Provide the (x, y) coordinate of the cell's center where the given text is located.  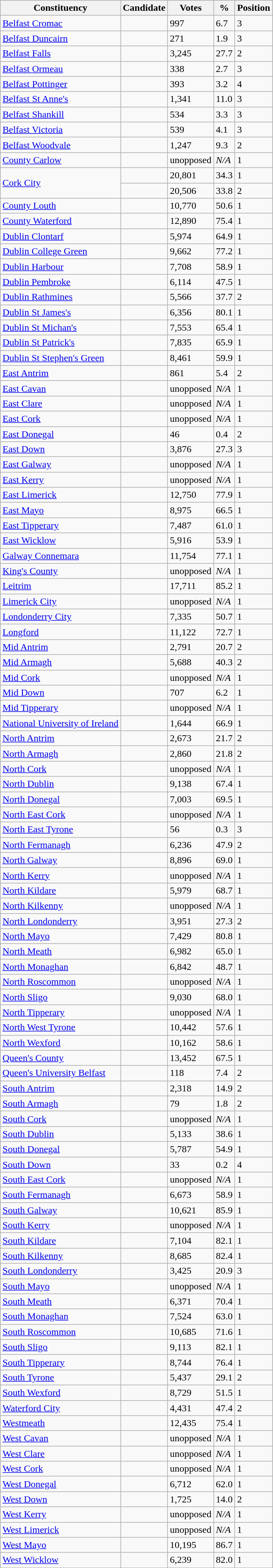
34.3 (225, 175)
South Kerry (61, 1225)
5,916 (190, 541)
0.3 (225, 830)
1,644 (190, 723)
Cork City (61, 183)
South Tipperary (61, 1362)
5,133 (190, 1134)
North Armagh (61, 754)
47.5 (225, 282)
Candidate (144, 8)
38.6 (225, 1134)
Limerick City (61, 601)
North East Cork (61, 814)
77.2 (225, 251)
6,842 (190, 967)
East Galway (61, 465)
861 (190, 373)
80.8 (225, 936)
7,335 (190, 616)
Belfast Cromac (61, 23)
North East Tyrone (61, 830)
South Roscommon (61, 1332)
West Down (61, 1499)
393 (190, 84)
70.4 (225, 1301)
Votes (190, 8)
76.4 (225, 1362)
9,662 (190, 251)
Dublin Harbour (61, 267)
East Cork (61, 419)
8,461 (190, 358)
3.2 (225, 84)
Dublin Rathmines (61, 297)
64.9 (225, 236)
50.7 (225, 616)
10,770 (190, 206)
10,621 (190, 1210)
14.0 (225, 1499)
Belfast St Anne's (61, 99)
East Clare (61, 403)
7,524 (190, 1317)
27.7 (225, 54)
South Dublin (61, 1134)
South Cork (61, 1119)
54.9 (225, 1149)
85.9 (225, 1210)
Belfast Duncairn (61, 38)
South Wexford (61, 1392)
West Limerick (61, 1530)
Mid Cork (61, 678)
79 (190, 1103)
North Tipperary (61, 1012)
20,506 (190, 191)
North Sligo (61, 997)
10,442 (190, 1027)
County Waterford (61, 221)
West Donegal (61, 1484)
National University of Ireland (61, 723)
7,708 (190, 267)
8,729 (190, 1392)
707 (190, 693)
South Meath (61, 1301)
539 (190, 130)
10,685 (190, 1332)
Dublin College Green (61, 251)
21.7 (225, 738)
North Monaghan (61, 967)
5,688 (190, 662)
North Kildare (61, 890)
Constituency (61, 8)
77.9 (225, 495)
47.9 (225, 845)
Westmeath (61, 1423)
7,104 (190, 1241)
Mid Antrim (61, 647)
338 (190, 69)
271 (190, 38)
1,247 (190, 145)
Dublin St Patrick's (61, 343)
7.4 (225, 1073)
County Carlow (61, 160)
Queen's County (61, 1058)
62.0 (225, 1484)
County Louth (61, 206)
0.4 (225, 434)
67.5 (225, 1058)
2,791 (190, 647)
48.7 (225, 967)
12,435 (190, 1423)
4.1 (225, 130)
South Tyrone (61, 1377)
12,750 (190, 495)
4,431 (190, 1408)
68.0 (225, 997)
North Antrim (61, 738)
65.9 (225, 343)
66.5 (225, 510)
King's County (61, 571)
2,318 (190, 1088)
534 (190, 114)
9.3 (225, 145)
20,801 (190, 175)
6.2 (225, 693)
East Antrim (61, 373)
North West Tyrone (61, 1027)
South Kilkenny (61, 1256)
5.4 (225, 373)
6,236 (190, 845)
51.5 (225, 1392)
69.5 (225, 799)
North Roscommon (61, 982)
80.1 (225, 312)
71.6 (225, 1332)
South Down (61, 1165)
1.9 (225, 38)
69.0 (225, 860)
8,975 (190, 510)
7,429 (190, 936)
Position (254, 8)
58.6 (225, 1043)
6,673 (190, 1195)
Mid Down (61, 693)
Belfast Falls (61, 54)
West Mayo (61, 1545)
8,744 (190, 1362)
67.4 (225, 784)
82.0 (225, 1560)
North Donegal (61, 799)
3,876 (190, 449)
North Kilkenny (61, 906)
6,239 (190, 1560)
Waterford City (61, 1408)
South Donegal (61, 1149)
50.6 (225, 206)
17,711 (190, 586)
10,162 (190, 1043)
South Londonderry (61, 1271)
North Cork (61, 769)
3,951 (190, 921)
East Tipperary (61, 525)
56 (190, 830)
2,860 (190, 754)
Queen's University Belfast (61, 1073)
9,030 (190, 997)
7,553 (190, 327)
20.9 (225, 1271)
Londonderry City (61, 616)
6,114 (190, 282)
997 (190, 23)
East Donegal (61, 434)
6,356 (190, 312)
North Dublin (61, 784)
40.3 (225, 662)
3,425 (190, 1271)
5,979 (190, 890)
Belfast Woodvale (61, 145)
9,138 (190, 784)
2,673 (190, 738)
2.7 (225, 69)
West Kerry (61, 1514)
57.6 (225, 1027)
1,341 (190, 99)
20.7 (225, 647)
11.0 (225, 99)
Dublin St Michan's (61, 327)
Belfast Ormeau (61, 69)
South East Cork (61, 1180)
East Wicklow (61, 541)
118 (190, 1073)
Belfast Pottinger (61, 84)
13,452 (190, 1058)
65.0 (225, 952)
Dublin St James's (61, 312)
South Mayo (61, 1286)
7,487 (190, 525)
North Wexford (61, 1043)
South Kildare (61, 1241)
Longford (61, 632)
0.2 (225, 1165)
37.7 (225, 297)
North Galway (61, 860)
North Kerry (61, 875)
46 (190, 434)
5,566 (190, 297)
3,245 (190, 54)
6.7 (225, 23)
14.9 (225, 1088)
21.8 (225, 754)
8,685 (190, 1256)
33.8 (225, 191)
South Sligo (61, 1347)
South Armagh (61, 1103)
8,896 (190, 860)
7,835 (190, 343)
1,725 (190, 1499)
North Mayo (61, 936)
53.9 (225, 541)
12,890 (190, 221)
6,982 (190, 952)
9,113 (190, 1347)
68.7 (225, 890)
5,974 (190, 236)
Belfast Victoria (61, 130)
East Limerick (61, 495)
72.7 (225, 632)
South Antrim (61, 1088)
5,787 (190, 1149)
South Galway (61, 1210)
77.1 (225, 556)
3.3 (225, 114)
82.4 (225, 1256)
11,754 (190, 556)
86.7 (225, 1545)
Dublin Clontarf (61, 236)
47.4 (225, 1408)
East Down (61, 449)
West Cork (61, 1469)
South Fermanagh (61, 1195)
85.2 (225, 586)
59.9 (225, 358)
North Londonderry (61, 921)
West Clare (61, 1454)
5,437 (190, 1377)
11,122 (190, 632)
Dublin St Stephen's Green (61, 358)
29.1 (225, 1377)
6,371 (190, 1301)
East Kerry (61, 480)
North Meath (61, 952)
61.0 (225, 525)
Dublin Pembroke (61, 282)
10,195 (190, 1545)
East Cavan (61, 388)
North Fermanagh (61, 845)
66.9 (225, 723)
65.4 (225, 327)
Leitrim (61, 586)
East Mayo (61, 510)
6,712 (190, 1484)
West Wicklow (61, 1560)
Mid Tipperary (61, 708)
1.8 (225, 1103)
South Monaghan (61, 1317)
Galway Connemara (61, 556)
7,003 (190, 799)
Mid Armagh (61, 662)
% (225, 8)
33 (190, 1165)
Belfast Shankill (61, 114)
63.0 (225, 1317)
West Cavan (61, 1438)
